Identify which cell holds the provided text, then report its [X, Y] central coordinate. 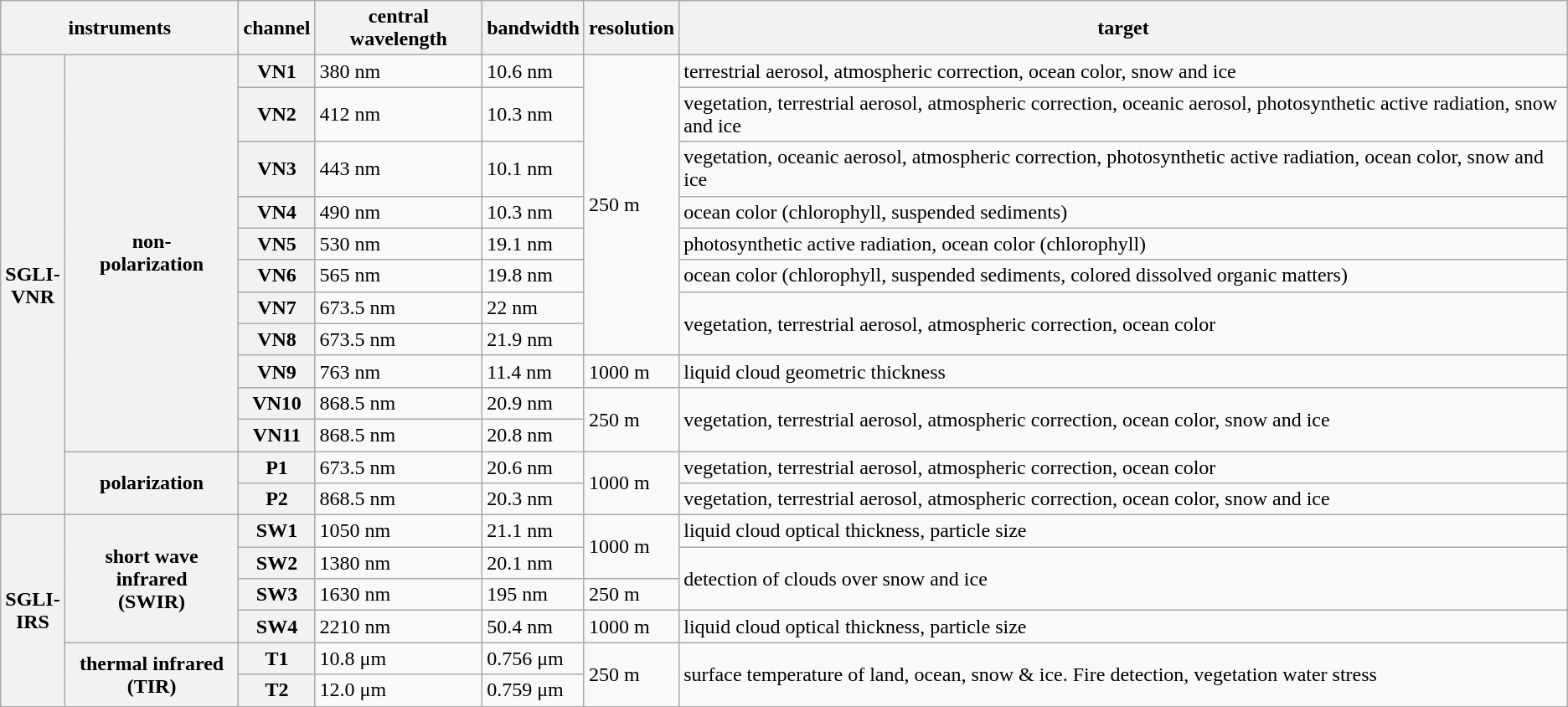
10.6 nm [534, 71]
20.1 nm [534, 563]
1630 nm [399, 595]
SGLI-IRS [33, 611]
20.6 nm [534, 467]
1050 nm [399, 531]
10.8 μm [399, 658]
0.759 μm [534, 690]
VN10 [276, 403]
VN6 [276, 276]
VN9 [276, 371]
terrestrial aerosol, atmospheric correction, ocean color, snow and ice [1124, 71]
P1 [276, 467]
12.0 μm [399, 690]
short wave infrared(SWIR) [152, 579]
detection of clouds over snow and ice [1124, 579]
21.1 nm [534, 531]
resolution [632, 28]
central wavelength [399, 28]
SW3 [276, 595]
instruments [120, 28]
ocean color (chlorophyll, suspended sediments) [1124, 212]
liquid cloud geometric thickness [1124, 371]
photosynthetic active radiation, ocean color (chlorophyll) [1124, 244]
VN5 [276, 244]
VN1 [276, 71]
SW1 [276, 531]
195 nm [534, 595]
380 nm [399, 71]
VN11 [276, 435]
20.3 nm [534, 499]
1380 nm [399, 563]
VN4 [276, 212]
VN8 [276, 339]
763 nm [399, 371]
SW4 [276, 627]
19.8 nm [534, 276]
21.9 nm [534, 339]
11.4 nm [534, 371]
VN7 [276, 307]
VN2 [276, 114]
vegetation, terrestrial aerosol, atmospheric correction, oceanic aerosol, photosynthetic active radiation, snow and ice [1124, 114]
P2 [276, 499]
2210 nm [399, 627]
0.756 μm [534, 658]
10.1 nm [534, 169]
T1 [276, 658]
bandwidth [534, 28]
22 nm [534, 307]
490 nm [399, 212]
surface temperature of land, ocean, snow & ice. Fire detection, vegetation water stress [1124, 674]
443 nm [399, 169]
channel [276, 28]
T2 [276, 690]
SGLI-VNR [33, 285]
SW2 [276, 563]
thermal infrared(TIR) [152, 674]
20.8 nm [534, 435]
polarization [152, 483]
20.9 nm [534, 403]
19.1 nm [534, 244]
565 nm [399, 276]
non-polarization [152, 253]
50.4 nm [534, 627]
412 nm [399, 114]
target [1124, 28]
vegetation, oceanic aerosol, atmospheric correction, photosynthetic active radiation, ocean color, snow and ice [1124, 169]
ocean color (chlorophyll, suspended sediments, colored dissolved organic matters) [1124, 276]
530 nm [399, 244]
VN3 [276, 169]
